Return (X, Y) of the center of cell containing provided text 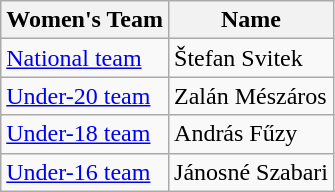
Women's Team (85, 20)
Under-18 team (85, 134)
Under-16 team (85, 172)
Zalán Mészáros (252, 96)
Jánosné Szabari (252, 172)
National team (85, 58)
András Fűzy (252, 134)
Name (252, 20)
Štefan Svitek (252, 58)
Under-20 team (85, 96)
